Determine the (X, Y) coordinate at the center of the cell enclosing the given text.  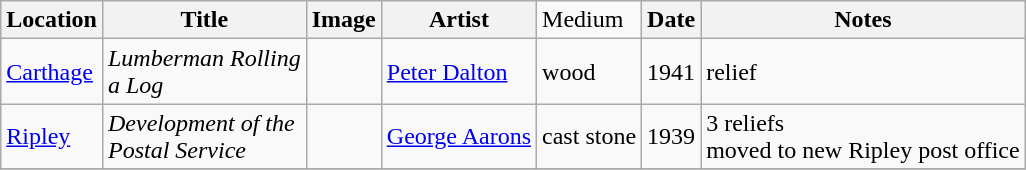
3 reliefsmoved to new Ripley post office (864, 136)
Carthage (52, 72)
relief (864, 72)
Ripley (52, 136)
1941 (672, 72)
George Aarons (458, 136)
cast stone (590, 136)
Image (344, 20)
Medium (590, 20)
Artist (458, 20)
Date (672, 20)
Peter Dalton (458, 72)
Development of thePostal Service (204, 136)
Notes (864, 20)
wood (590, 72)
Lumberman Rollinga Log (204, 72)
1939 (672, 136)
Title (204, 20)
Location (52, 20)
